Find where the given text appears and provide that cell's center as (X, Y) coordinate. 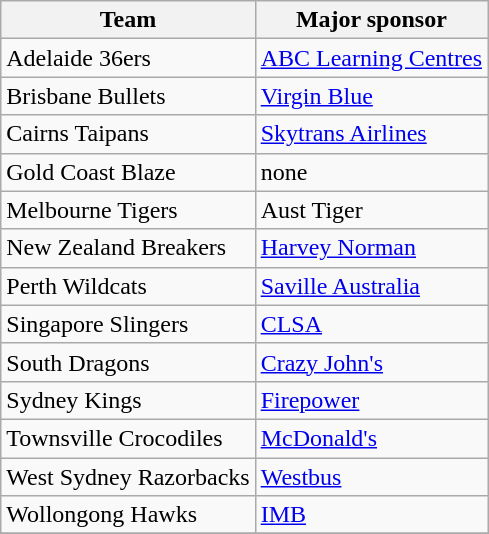
Brisbane Bullets (128, 96)
South Dragons (128, 362)
Sydney Kings (128, 400)
Cairns Taipans (128, 134)
Saville Australia (371, 286)
Westbus (371, 477)
Adelaide 36ers (128, 58)
CLSA (371, 324)
Virgin Blue (371, 96)
Firepower (371, 400)
IMB (371, 515)
New Zealand Breakers (128, 248)
Gold Coast Blaze (128, 172)
Skytrans Airlines (371, 134)
Melbourne Tigers (128, 210)
Aust Tiger (371, 210)
Major sponsor (371, 20)
Team (128, 20)
McDonald's (371, 438)
Harvey Norman (371, 248)
none (371, 172)
Singapore Slingers (128, 324)
Crazy John's (371, 362)
Wollongong Hawks (128, 515)
ABC Learning Centres (371, 58)
West Sydney Razorbacks (128, 477)
Perth Wildcats (128, 286)
Townsville Crocodiles (128, 438)
